Return the [X, Y] coordinate for the center point of the cell that contains the specified text.  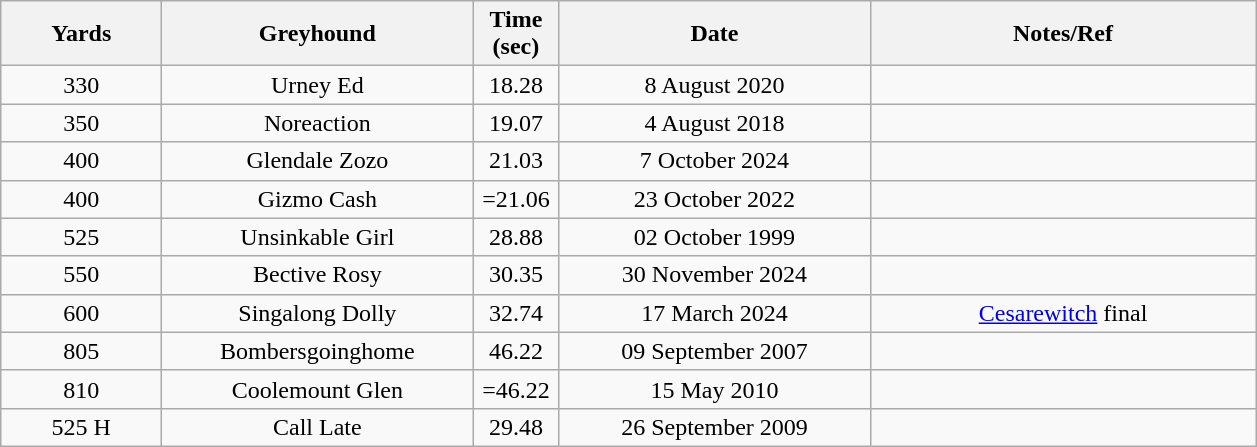
Singalong Dolly [318, 313]
=46.22 [516, 389]
4 August 2018 [714, 123]
21.03 [516, 161]
Call Late [318, 427]
15 May 2010 [714, 389]
350 [82, 123]
Date [714, 34]
30.35 [516, 275]
28.88 [516, 237]
Gizmo Cash [318, 199]
Greyhound [318, 34]
8 August 2020 [714, 85]
Yards [82, 34]
26 September 2009 [714, 427]
550 [82, 275]
Bombersgoinghome [318, 351]
Coolemount Glen [318, 389]
02 October 1999 [714, 237]
Noreaction [318, 123]
Urney Ed [318, 85]
805 [82, 351]
09 September 2007 [714, 351]
=21.06 [516, 199]
Notes/Ref [1063, 34]
Glendale Zozo [318, 161]
Time (sec) [516, 34]
810 [82, 389]
18.28 [516, 85]
23 October 2022 [714, 199]
330 [82, 85]
7 October 2024 [714, 161]
600 [82, 313]
17 March 2024 [714, 313]
19.07 [516, 123]
525 [82, 237]
Bective Rosy [318, 275]
525 H [82, 427]
32.74 [516, 313]
29.48 [516, 427]
Cesarewitch final [1063, 313]
46.22 [516, 351]
30 November 2024 [714, 275]
Unsinkable Girl [318, 237]
